Return the (X, Y) coordinate for the center point of the cell that contains the specified text.  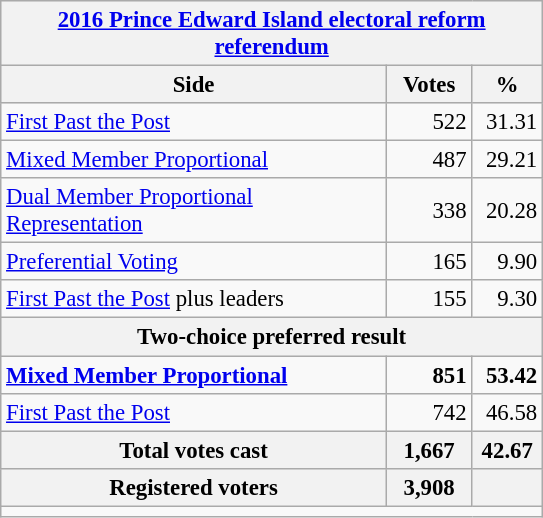
20.28 (508, 210)
522 (429, 122)
53.42 (508, 375)
9.30 (508, 299)
% (508, 85)
First Past the Post plus leaders (194, 299)
Total votes cast (194, 450)
29.21 (508, 160)
Preferential Voting (194, 262)
487 (429, 160)
851 (429, 375)
338 (429, 210)
46.58 (508, 412)
165 (429, 262)
2016 Prince Edward Island electoral reform referendum (272, 34)
Dual Member Proportional Representation (194, 210)
Two-choice preferred result (272, 337)
1,667 (429, 450)
31.31 (508, 122)
742 (429, 412)
3,908 (429, 487)
42.67 (508, 450)
Side (194, 85)
Votes (429, 85)
Registered voters (194, 487)
9.90 (508, 262)
155 (429, 299)
